Find where the given text appears and provide that cell's center as (X, Y) coordinate. 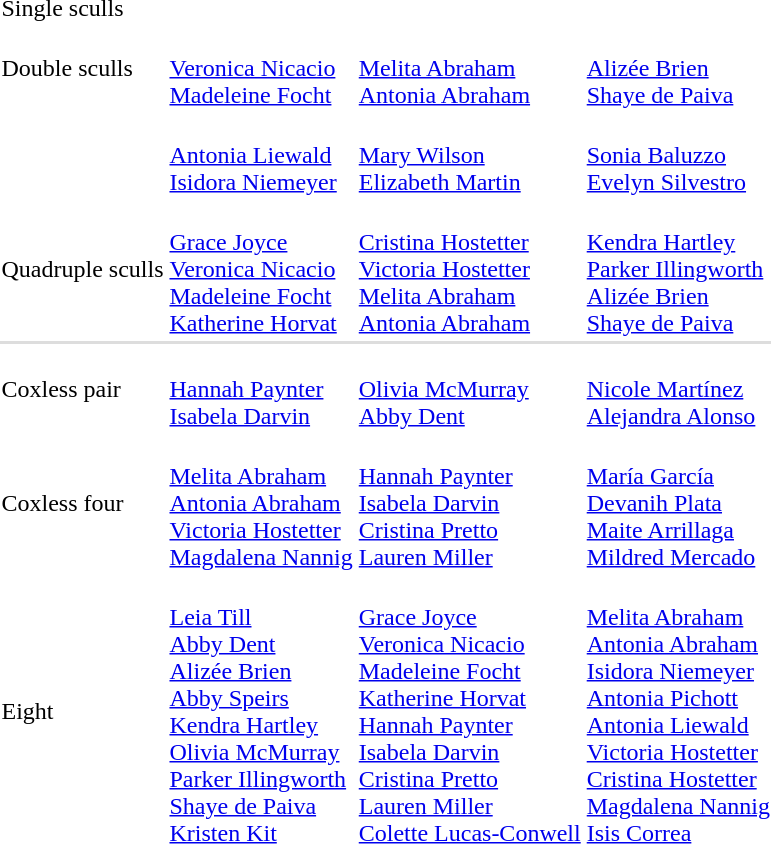
Hannah PaynterIsabela DarvinCristina PrettoLauren Miller (470, 503)
Cristina HostetterVictoria HostetterMelita AbrahamAntonia Abraham (470, 269)
Melita AbrahamAntonia Abraham (470, 68)
Mary WilsonElizabeth Martin (470, 155)
María GarcíaDevanih PlataMaite ArrillagaMildred Mercado (678, 503)
Melita AbrahamAntonia AbrahamVictoria HostetterMagdalena Nannig (261, 503)
Nicole MartínezAlejandra Alonso (678, 389)
Sonia BaluzzoEvelyn Silvestro (678, 155)
Olivia McMurrayAbby Dent (470, 389)
Grace JoyceVeronica NicacioMadeleine FochtKatherine Horvat (261, 269)
Quadruple sculls (82, 269)
Alizée BrienShaye de Paiva (678, 68)
Antonia LiewaldIsidora Niemeyer (261, 155)
Double sculls (82, 68)
Coxless pair (82, 389)
Veronica NicacioMadeleine Focht (261, 68)
Coxless four (82, 503)
Hannah PaynterIsabela Darvin (261, 389)
Kendra HartleyParker IllingworthAlizée BrienShaye de Paiva (678, 269)
